For the text-containing cell, return its midpoint in [X, Y] coordinate format. 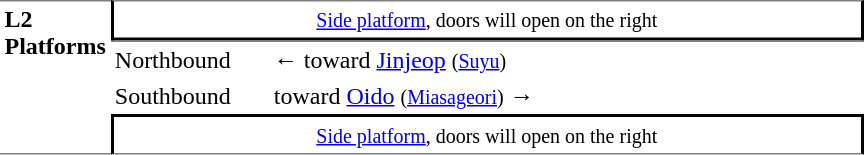
toward Oido (Miasageori) → [566, 96]
L2Platforms [55, 77]
Southbound [190, 96]
← toward Jinjeop (Suyu) [566, 59]
Northbound [190, 59]
